Search for the cell housing the specified text and yield its (X, Y) center coordinate. 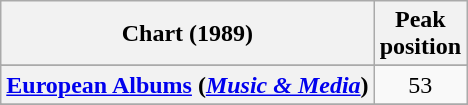
Peakposition (420, 34)
European Albums (Music & Media) (188, 85)
53 (420, 85)
Chart (1989) (188, 34)
